Return the (x, y) coordinate for the center point of the cell that contains the specified text.  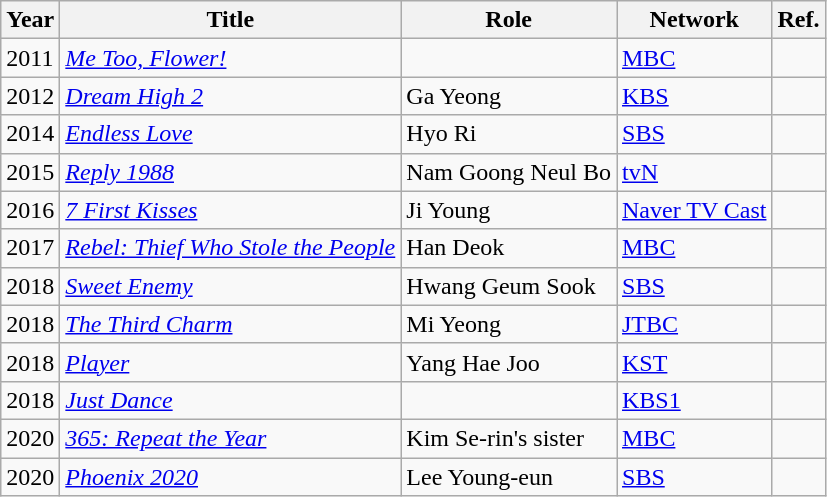
2012 (30, 96)
Role (509, 20)
KBS1 (694, 400)
KBS (694, 96)
Sweet Enemy (230, 286)
Network (694, 20)
2014 (30, 134)
Han Deok (509, 248)
Rebel: Thief Who Stole the People (230, 248)
Title (230, 20)
Just Dance (230, 400)
7 First Kisses (230, 210)
Ref. (798, 20)
Kim Se-rin's sister (509, 438)
365: Repeat the Year (230, 438)
2015 (30, 172)
Reply 1988 (230, 172)
tvN (694, 172)
Hwang Geum Sook (509, 286)
KST (694, 362)
The Third Charm (230, 324)
Naver TV Cast (694, 210)
Phoenix 2020 (230, 477)
Mi Yeong (509, 324)
2011 (30, 58)
Player (230, 362)
Hyo Ri (509, 134)
2017 (30, 248)
Year (30, 20)
2016 (30, 210)
Lee Young-eun (509, 477)
Endless Love (230, 134)
Nam Goong Neul Bo (509, 172)
JTBC (694, 324)
Ga Yeong (509, 96)
Dream High 2 (230, 96)
Yang Hae Joo (509, 362)
Me Too, Flower! (230, 58)
Ji Young (509, 210)
